Search for the cell housing the specified text and yield its [x, y] center coordinate. 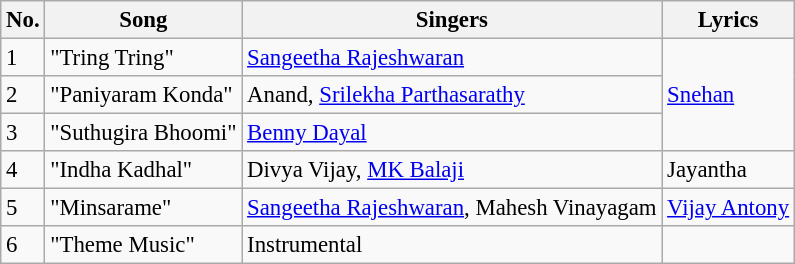
5 [23, 208]
Sangeetha Rajeshwaran, Mahesh Vinayagam [452, 208]
Jayantha [728, 170]
Sangeetha Rajeshwaran [452, 58]
Anand, Srilekha Parthasarathy [452, 95]
Singers [452, 20]
3 [23, 133]
"Tring Tring" [144, 58]
"Indha Kadhal" [144, 170]
Vijay Antony [728, 208]
No. [23, 20]
4 [23, 170]
6 [23, 245]
1 [23, 58]
Benny Dayal [452, 133]
Divya Vijay, MK Balaji [452, 170]
Snehan [728, 96]
Song [144, 20]
Instrumental [452, 245]
"Minsarame" [144, 208]
Lyrics [728, 20]
"Theme Music" [144, 245]
2 [23, 95]
"Suthugira Bhoomi" [144, 133]
"Paniyaram Konda" [144, 95]
